Determine the (X, Y) coordinate at the center of the cell enclosing the given text.  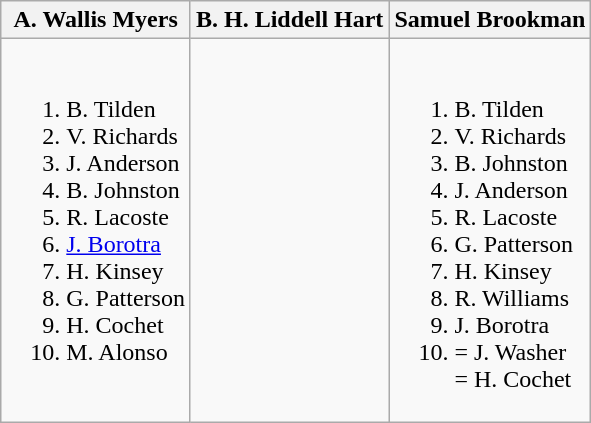
Samuel Brookman (490, 20)
B. Tilden V. Richards B. Johnston J. Anderson R. Lacoste G. Patterson H. Kinsey R. Williams J. Borotra= J. Washer= H. Cochet (490, 230)
A. Wallis Myers (96, 20)
B. H. Liddell Hart (289, 20)
B. Tilden V. Richards J. Anderson B. Johnston R. Lacoste J. Borotra H. Kinsey G. Patterson H. Cochet M. Alonso (96, 230)
